Output the (x, y) coordinate of the center of the cell containing the given text.  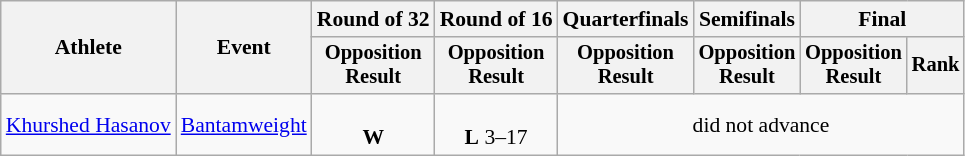
Rank (936, 66)
Round of 32 (374, 19)
Final (882, 19)
did not advance (762, 124)
W (374, 124)
Bantamweight (244, 124)
Event (244, 48)
Quarterfinals (626, 19)
Round of 16 (496, 19)
L 3–17 (496, 124)
Semifinals (748, 19)
Khurshed Hasanov (88, 124)
Athlete (88, 48)
